Capture the cell that displays the provided text and extract its (X, Y) central coordinate. 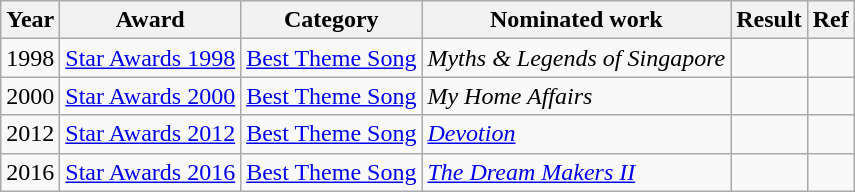
The Dream Makers II (576, 172)
2000 (30, 96)
Result (769, 20)
Year (30, 20)
Nominated work (576, 20)
1998 (30, 58)
Award (150, 20)
2012 (30, 134)
Star Awards 2000 (150, 96)
Category (332, 20)
Ref (830, 20)
Star Awards 2012 (150, 134)
My Home Affairs (576, 96)
Star Awards 1998 (150, 58)
Myths & Legends of Singapore (576, 58)
Devotion (576, 134)
Star Awards 2016 (150, 172)
2016 (30, 172)
